Provide the (X, Y) coordinate of the cell's center where the given text is located.  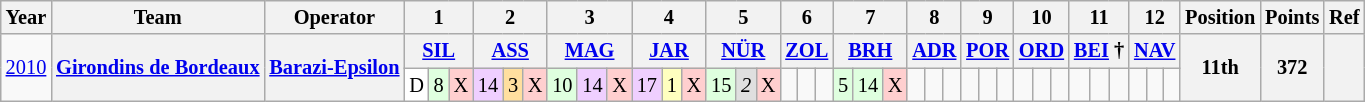
Ref (1344, 17)
15 (721, 85)
ASS (510, 51)
NÜR (743, 51)
MAG (589, 51)
2010 (26, 68)
D (416, 85)
POR (988, 51)
Girondins de Bordeaux (158, 68)
11 (1099, 17)
6 (806, 17)
ORD (1042, 51)
SIL (438, 51)
ADR (934, 51)
Position (1220, 17)
12 (1154, 17)
JAR (669, 51)
11th (1220, 68)
Operator (334, 17)
ZOL (806, 51)
Points (1292, 17)
BRH (870, 51)
BEI † (1099, 51)
7 (870, 17)
17 (647, 85)
Year (26, 17)
Team (158, 17)
Barazi-Epsilon (334, 68)
NAV (1154, 51)
9 (988, 17)
372 (1292, 68)
4 (669, 17)
